Search for the cell housing the specified text and yield its (X, Y) center coordinate. 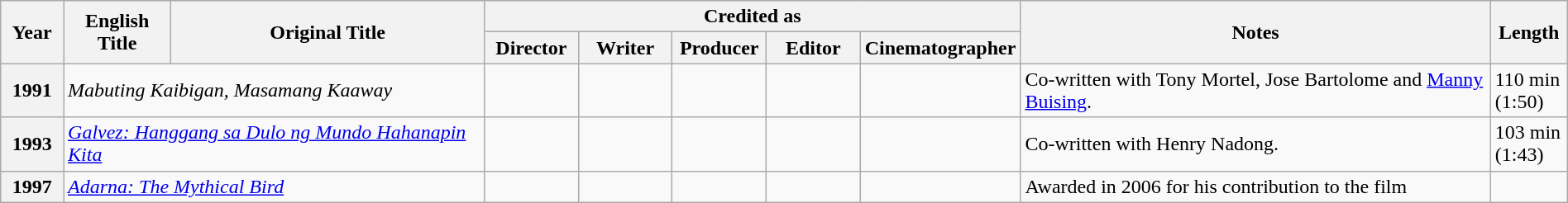
1993 (32, 144)
English Title (117, 32)
Original Title (327, 32)
Notes (1255, 32)
103 min (1:43) (1528, 144)
Mabuting Kaibigan, Masamang Kaaway (275, 91)
Adarna: The Mythical Bird (275, 186)
1997 (32, 186)
Cinematographer (940, 48)
110 min (1:50) (1528, 91)
Writer (625, 48)
Co-written with Tony Mortel, Jose Bartolome and Manny Buising. (1255, 91)
Length (1528, 32)
Co-written with Henry Nadong. (1255, 144)
Awarded in 2006 for his contribution to the film (1255, 186)
Producer (719, 48)
Director (532, 48)
Year (32, 32)
1991 (32, 91)
Editor (814, 48)
Credited as (753, 17)
Galvez: Hanggang sa Dulo ng Mundo Hahanapin Kita (275, 144)
